Provide the (x, y) coordinate of the cell's center where the given text is located.  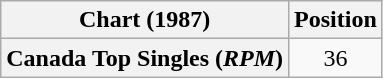
Chart (1987) (145, 20)
Position (336, 20)
Canada Top Singles (RPM) (145, 58)
36 (336, 58)
